Extract the [X, Y] coordinate from the center of the cell holding the provided text.  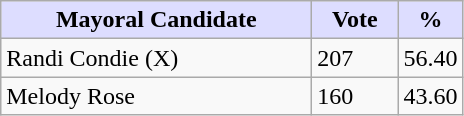
43.60 [430, 96]
Vote [355, 20]
% [430, 20]
160 [355, 96]
207 [355, 58]
Melody Rose [156, 96]
56.40 [430, 58]
Randi Condie (X) [156, 58]
Mayoral Candidate [156, 20]
